Pinpoint the cell where the given text exists, returning its (X, Y) midpoint coordinate. 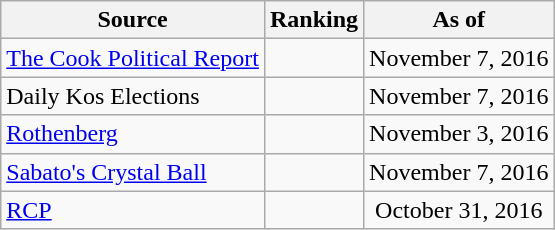
Ranking (314, 20)
As of (459, 20)
The Cook Political Report (133, 58)
November 3, 2016 (459, 134)
Rothenberg (133, 134)
October 31, 2016 (459, 210)
RCP (133, 210)
Daily Kos Elections (133, 96)
Source (133, 20)
Sabato's Crystal Ball (133, 172)
